Extract the (X, Y) coordinate from the center of the cell holding the provided text.  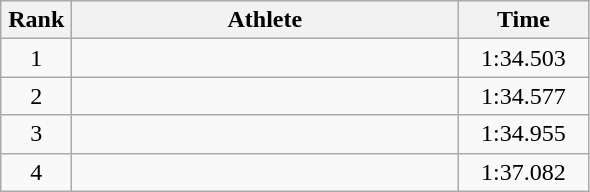
Athlete (265, 20)
1:37.082 (524, 172)
1 (36, 58)
1:34.503 (524, 58)
1:34.577 (524, 96)
3 (36, 134)
Time (524, 20)
1:34.955 (524, 134)
2 (36, 96)
Rank (36, 20)
4 (36, 172)
